Identify which cell holds the provided text, then report its (x, y) central coordinate. 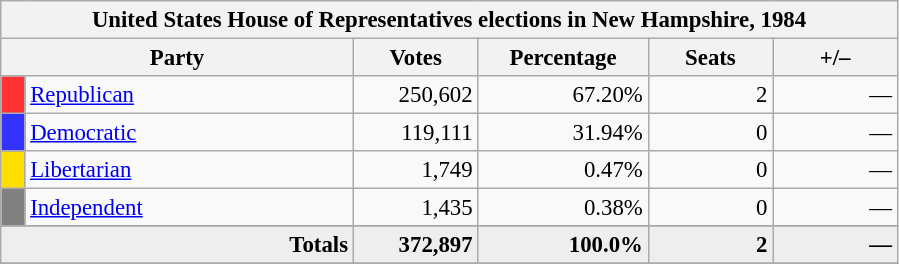
100.0% (563, 245)
250,602 (416, 95)
Totals (178, 245)
1,435 (416, 208)
Democratic (189, 133)
1,749 (416, 170)
Republican (189, 95)
Votes (416, 58)
Libertarian (189, 170)
67.20% (563, 95)
Seats (710, 58)
Percentage (563, 58)
Independent (189, 208)
+/– (836, 58)
0.47% (563, 170)
0.38% (563, 208)
United States House of Representatives elections in New Hampshire, 1984 (450, 20)
Party (178, 58)
119,111 (416, 133)
31.94% (563, 133)
372,897 (416, 245)
